Capture the cell that displays the provided text and extract its (X, Y) central coordinate. 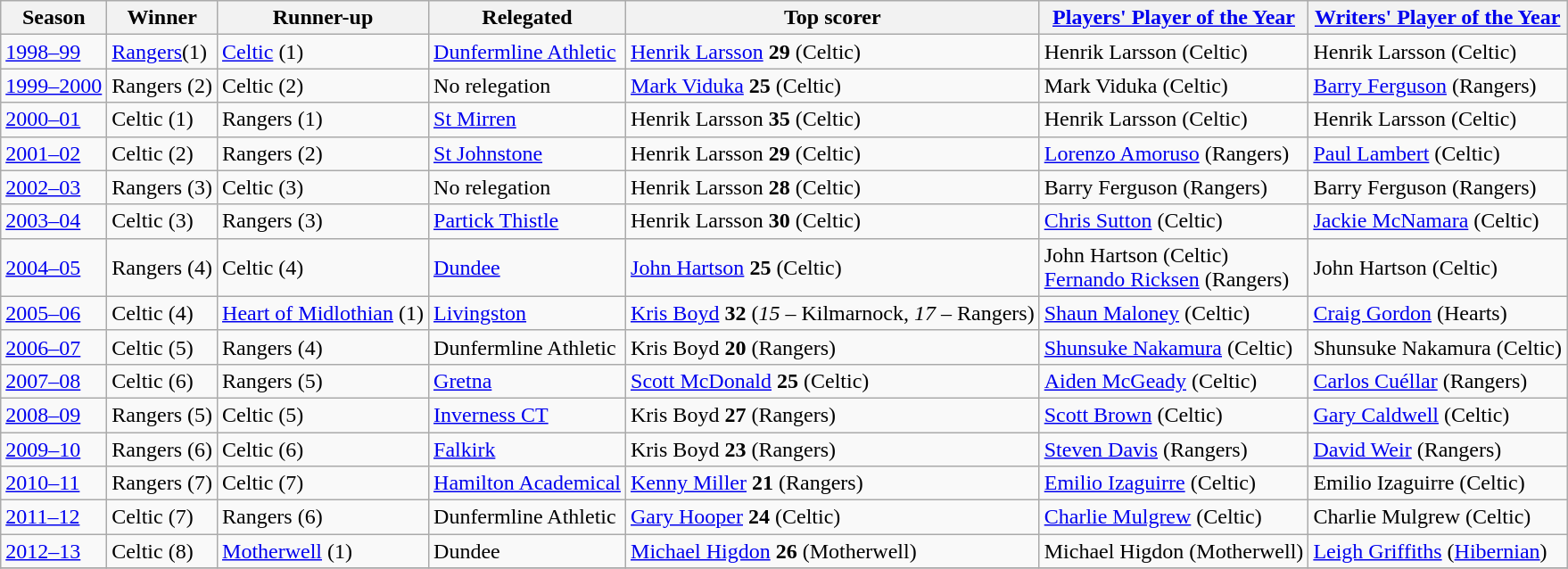
Paul Lambert (Celtic) (1438, 153)
Rangers (1) (323, 120)
2009–10 (54, 449)
2002–03 (54, 187)
Craig Gordon (Hearts) (1438, 313)
2006–07 (54, 347)
Gary Caldwell (Celtic) (1438, 415)
John Hartson (Celtic) (1438, 268)
Chris Sutton (Celtic) (1174, 221)
Hamilton Academical (528, 483)
Scott Brown (Celtic) (1174, 415)
Inverness CT (528, 415)
Lorenzo Amoruso (Rangers) (1174, 153)
St Johnstone (528, 153)
Shaun Maloney (Celtic) (1174, 313)
Runner-up (323, 18)
John Hartson (Celtic)Fernando Ricksen (Rangers) (1174, 268)
1999–2000 (54, 86)
Players' Player of the Year (1174, 18)
2008–09 (54, 415)
Kris Boyd 20 (Rangers) (833, 347)
2005–06 (54, 313)
Kenny Miller 21 (Rangers) (833, 483)
2001–02 (54, 153)
Aiden McGeady (Celtic) (1174, 381)
Rangers (7) (162, 483)
2000–01 (54, 120)
David Weir (Rangers) (1438, 449)
Mark Viduka 25 (Celtic) (833, 86)
2011–12 (54, 517)
Leigh Griffiths (Hibernian) (1438, 551)
2003–04 (54, 221)
2004–05 (54, 268)
Winner (162, 18)
Kris Boyd 32 (15 – Kilmarnock, 17 – Rangers) (833, 313)
Carlos Cuéllar (Rangers) (1438, 381)
Heart of Midlothian (1) (323, 313)
2012–13 (54, 551)
Rangers(1) (162, 52)
Partick Thistle (528, 221)
Celtic (8) (162, 551)
Livingston (528, 313)
1998–99 (54, 52)
2010–11 (54, 483)
Michael Higdon (Motherwell) (1174, 551)
Henrik Larsson 28 (Celtic) (833, 187)
John Hartson 25 (Celtic) (833, 268)
Gary Hooper 24 (Celtic) (833, 517)
2007–08 (54, 381)
Writers' Player of the Year (1438, 18)
Henrik Larsson 35 (Celtic) (833, 120)
Relegated (528, 18)
Falkirk (528, 449)
Steven Davis (Rangers) (1174, 449)
Scott McDonald 25 (Celtic) (833, 381)
Top scorer (833, 18)
Mark Viduka (Celtic) (1174, 86)
Season (54, 18)
Motherwell (1) (323, 551)
Henrik Larsson 30 (Celtic) (833, 221)
St Mirren (528, 120)
Jackie McNamara (Celtic) (1438, 221)
Michael Higdon 26 (Motherwell) (833, 551)
Kris Boyd 27 (Rangers) (833, 415)
Gretna (528, 381)
Kris Boyd 23 (Rangers) (833, 449)
